Locate the cell with the specified text and output its (x, y) center coordinate. 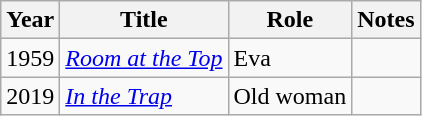
Title (144, 20)
1959 (30, 58)
Role (290, 20)
Old woman (290, 96)
Room at the Top (144, 58)
In the Trap (144, 96)
2019 (30, 96)
Eva (290, 58)
Notes (386, 20)
Year (30, 20)
